For the text-containing cell, return its midpoint in [X, Y] coordinate format. 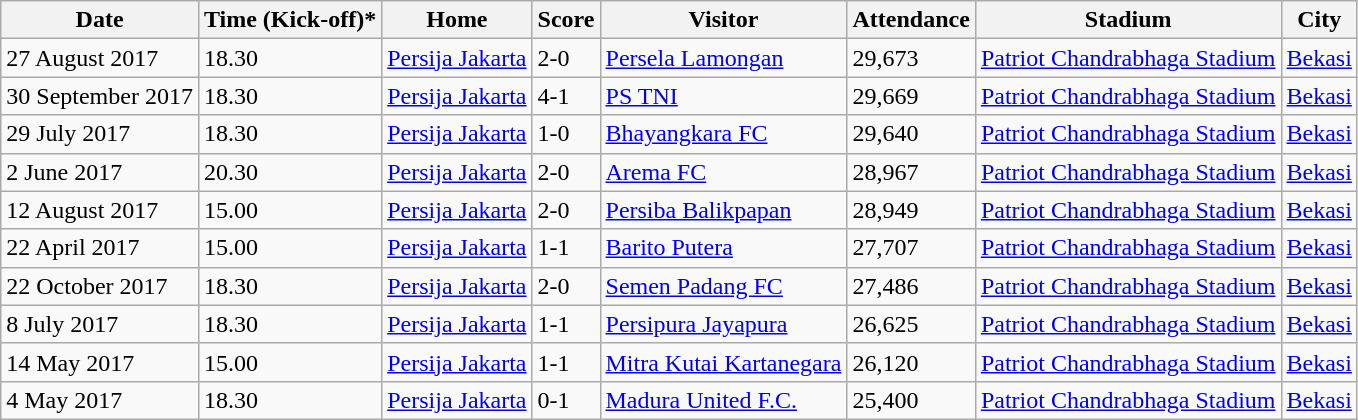
14 May 2017 [100, 362]
29 July 2017 [100, 134]
Persiba Balikpapan [724, 210]
27,707 [911, 248]
29,669 [911, 96]
Attendance [911, 20]
28,949 [911, 210]
27,486 [911, 286]
Time (Kick-off)* [290, 20]
Semen Padang FC [724, 286]
22 April 2017 [100, 248]
29,673 [911, 58]
4 May 2017 [100, 400]
2 June 2017 [100, 172]
Score [566, 20]
Date [100, 20]
8 July 2017 [100, 324]
1-0 [566, 134]
29,640 [911, 134]
Persipura Jayapura [724, 324]
Home [457, 20]
20.30 [290, 172]
25,400 [911, 400]
Stadium [1128, 20]
Barito Putera [724, 248]
26,625 [911, 324]
Madura United F.C. [724, 400]
22 October 2017 [100, 286]
Bhayangkara FC [724, 134]
Mitra Kutai Kartanegara [724, 362]
Persela Lamongan [724, 58]
12 August 2017 [100, 210]
Arema FC [724, 172]
26,120 [911, 362]
28,967 [911, 172]
PS TNI [724, 96]
27 August 2017 [100, 58]
Visitor [724, 20]
30 September 2017 [100, 96]
0-1 [566, 400]
City [1319, 20]
4-1 [566, 96]
